Capture the cell that displays the provided text and extract its [x, y] central coordinate. 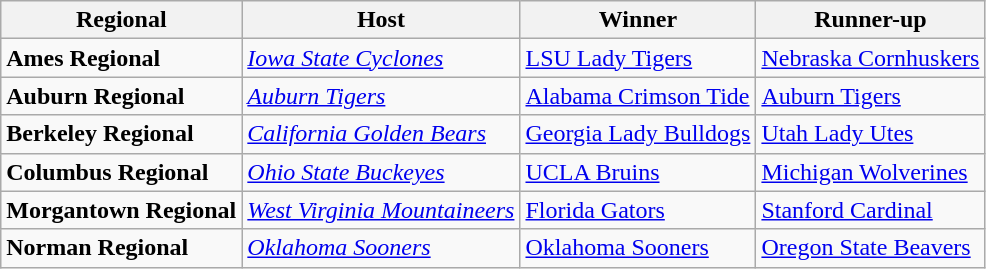
Utah Lady Utes [870, 134]
Berkeley Regional [122, 134]
Ames Regional [122, 58]
Norman Regional [122, 248]
Iowa State Cyclones [381, 58]
Nebraska Cornhuskers [870, 58]
Florida Gators [638, 210]
California Golden Bears [381, 134]
Stanford Cardinal [870, 210]
Alabama Crimson Tide [638, 96]
Host [381, 20]
Regional [122, 20]
Runner-up [870, 20]
Michigan Wolverines [870, 172]
Auburn Regional [122, 96]
Winner [638, 20]
Morgantown Regional [122, 210]
Oregon State Beavers [870, 248]
UCLA Bruins [638, 172]
Columbus Regional [122, 172]
Georgia Lady Bulldogs [638, 134]
West Virginia Mountaineers [381, 210]
Ohio State Buckeyes [381, 172]
LSU Lady Tigers [638, 58]
